Locate the cell with the specified text and output its (X, Y) center coordinate. 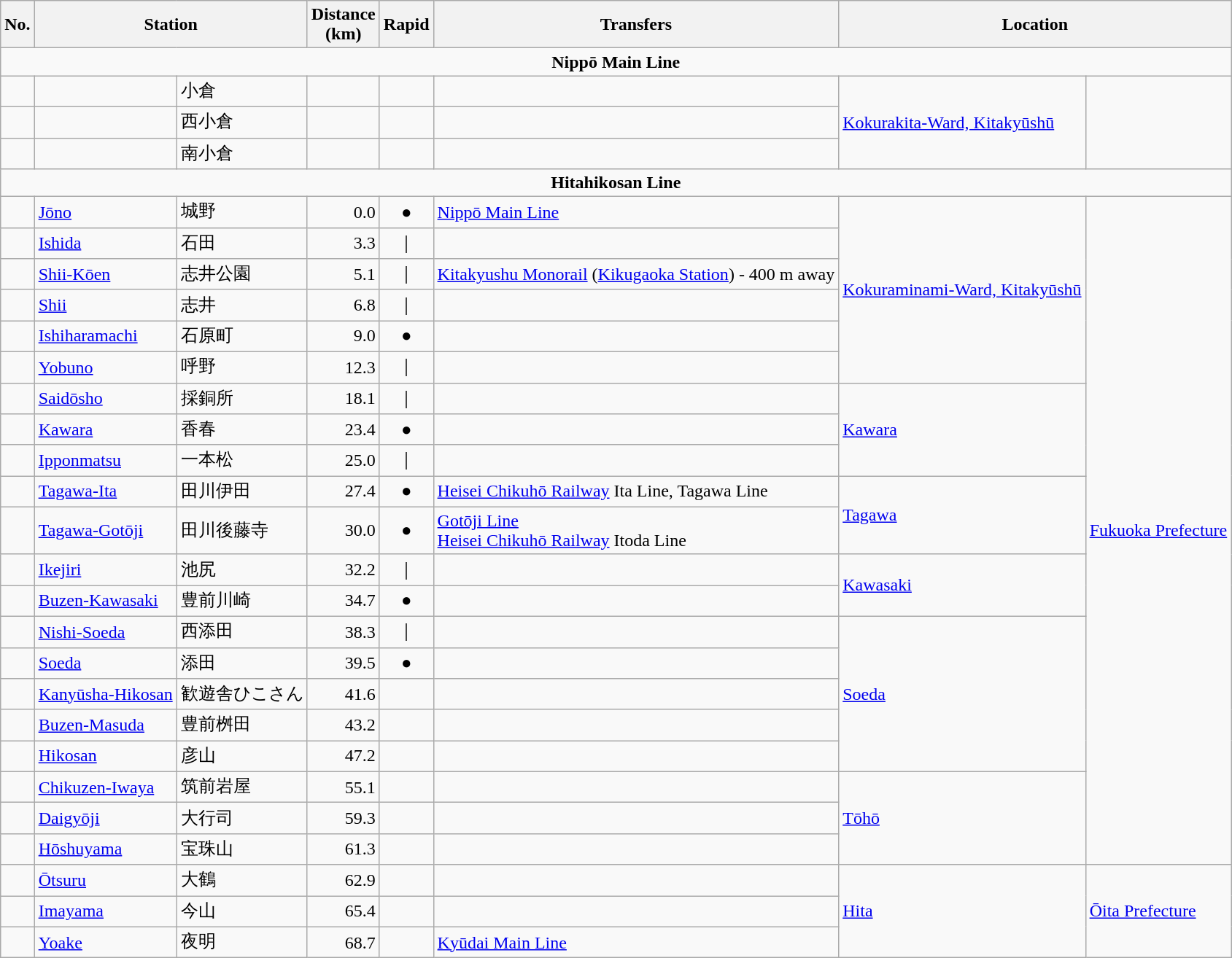
Kokuraminami-Ward, Kitakyūshū (962, 290)
25.0 (343, 461)
Chikuzen-Iwaya (105, 787)
68.7 (343, 942)
小倉 (242, 92)
Ikejiri (105, 570)
宝珠山 (242, 849)
55.1 (343, 787)
Tōhō (962, 818)
今山 (242, 911)
彦山 (242, 757)
Rapid (406, 25)
27.4 (343, 491)
Tagawa (962, 515)
田川伊田 (242, 491)
59.3 (343, 818)
Nishi-Soeda (105, 631)
豊前桝田 (242, 725)
Heisei Chikuhō Railway Ita Line, Tagawa Line (636, 491)
香春 (242, 430)
Shii (105, 305)
Station (171, 25)
47.2 (343, 757)
43.2 (343, 725)
夜明 (242, 942)
筑前岩屋 (242, 787)
Ōita Prefecture (1158, 911)
23.4 (343, 430)
39.5 (343, 663)
田川後藤寺 (242, 531)
Saidōsho (105, 398)
Kokurakita-Ward, Kitakyūshū (962, 122)
Jōno (105, 213)
No. (18, 25)
志井 (242, 305)
Tagawa-Ita (105, 491)
Location (1035, 25)
城野 (242, 213)
Hōshuyama (105, 849)
Kawasaki (962, 585)
石田 (242, 244)
65.4 (343, 911)
一本松 (242, 461)
Fukuoka Prefecture (1158, 531)
Ōtsuru (105, 881)
Ipponmatsu (105, 461)
石原町 (242, 337)
62.9 (343, 881)
大鶴 (242, 881)
5.1 (343, 274)
18.1 (343, 398)
3.3 (343, 244)
大行司 (242, 818)
Yoake (105, 942)
Kyūdai Main Line (636, 942)
Gotōji LineHeisei Chikuhō Railway Itoda Line (636, 531)
Kanyūsha-Hikosan (105, 694)
Ishiharamachi (105, 337)
Shii-Kōen (105, 274)
32.2 (343, 570)
41.6 (343, 694)
西添田 (242, 631)
61.3 (343, 849)
南小倉 (242, 153)
Buzen-Kawasaki (105, 601)
Transfers (636, 25)
採銅所 (242, 398)
志井公園 (242, 274)
呼野 (242, 367)
38.3 (343, 631)
豊前川崎 (242, 601)
添田 (242, 663)
池尻 (242, 570)
12.3 (343, 367)
Tagawa-Gotōji (105, 531)
Distance(km) (343, 25)
西小倉 (242, 122)
Kitakyushu Monorail (Kikugaoka Station) - 400 m away (636, 274)
34.7 (343, 601)
Hita (962, 911)
Yobuno (105, 367)
9.0 (343, 337)
Hitahikosan Line (616, 183)
Hikosan (105, 757)
6.8 (343, 305)
歓遊舎ひこさん (242, 694)
Daigyōji (105, 818)
Buzen-Masuda (105, 725)
Ishida (105, 244)
30.0 (343, 531)
0.0 (343, 213)
Imayama (105, 911)
